Detect which cell encompasses the target text, then output its (X, Y) center coordinate. 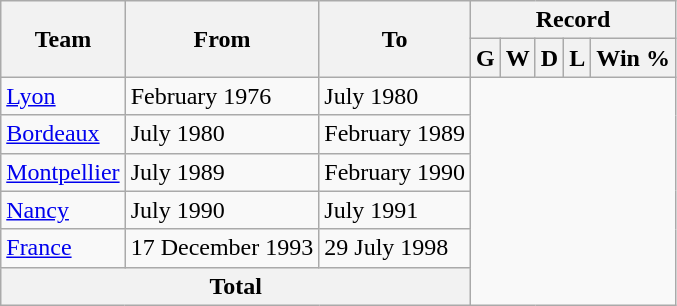
D (549, 58)
Montpellier (63, 172)
To (395, 39)
Team (63, 39)
France (63, 248)
G (486, 58)
W (518, 58)
July 1990 (222, 210)
February 1990 (395, 172)
Nancy (63, 210)
29 July 1998 (395, 248)
July 1989 (222, 172)
Win % (634, 58)
Total (236, 286)
Lyon (63, 96)
July 1991 (395, 210)
Record (574, 20)
Bordeaux (63, 134)
17 December 1993 (222, 248)
L (578, 58)
February 1976 (222, 96)
February 1989 (395, 134)
From (222, 39)
